Provide the (x, y) coordinate of the cell's center where the given text is located.  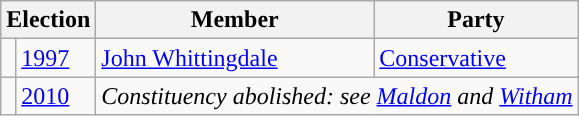
2010 (56, 96)
1997 (56, 58)
Conservative (476, 58)
Election (48, 20)
Member (235, 20)
John Whittingdale (235, 58)
Party (476, 20)
Constituency abolished: see Maldon and Witham (337, 96)
